Determine the [X, Y] coordinate at the center of the cell enclosing the given text.  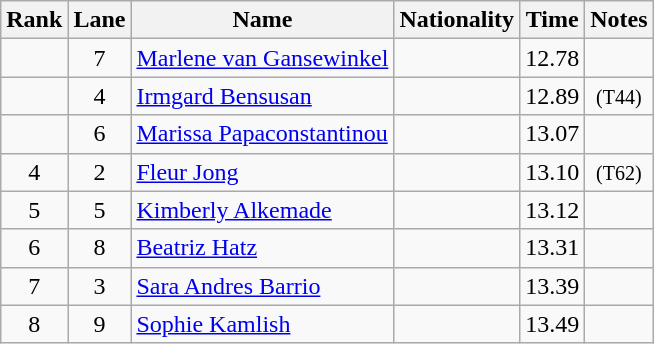
Nationality [457, 20]
Irmgard Bensusan [262, 96]
Sophie Kamlish [262, 324]
Rank [34, 20]
13.12 [552, 210]
Marlene van Gansewinkel [262, 58]
Notes [619, 20]
12.89 [552, 96]
13.07 [552, 134]
Kimberly Alkemade [262, 210]
13.49 [552, 324]
Name [262, 20]
9 [100, 324]
3 [100, 286]
Time [552, 20]
2 [100, 172]
Sara Andres Barrio [262, 286]
(T44) [619, 96]
Lane [100, 20]
Fleur Jong [262, 172]
13.10 [552, 172]
13.31 [552, 248]
(T62) [619, 172]
12.78 [552, 58]
13.39 [552, 286]
Marissa Papaconstantinou [262, 134]
Beatriz Hatz [262, 248]
